Locate the cell with the specified text and output its [x, y] center coordinate. 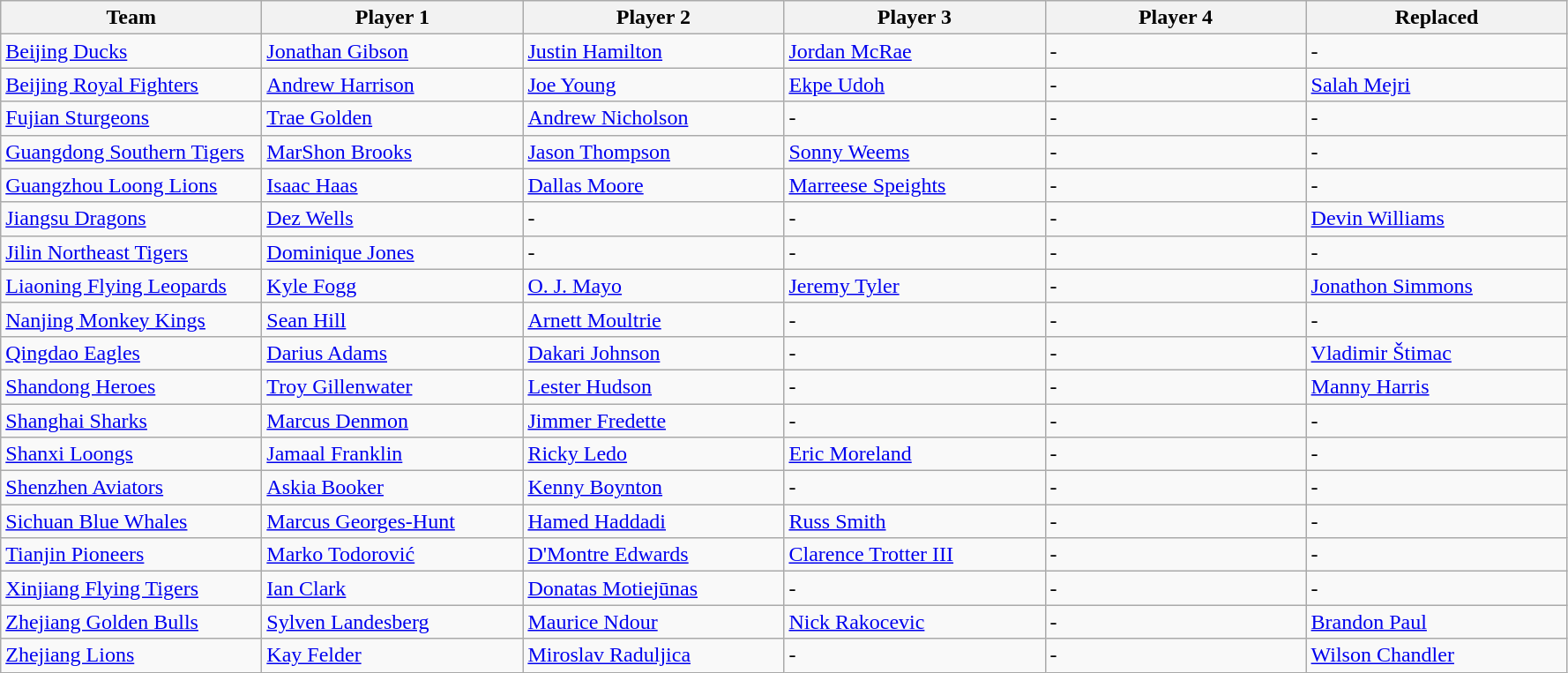
Russ Smith [915, 521]
Maurice Ndour [653, 622]
Shenzhen Aviators [131, 488]
Manny Harris [1437, 386]
Sichuan Blue Whales [131, 521]
Marcus Denmon [392, 421]
Player 3 [915, 18]
Jiangsu Dragons [131, 219]
Ricky Ledo [653, 454]
Jimmer Fredette [653, 421]
Nick Rakocevic [915, 622]
Guangzhou Loong Lions [131, 185]
Zhejiang Golden Bulls [131, 622]
Clarence Trotter III [915, 555]
Dominique Jones [392, 252]
Ekpe Udoh [915, 85]
Replaced [1437, 18]
Joe Young [653, 85]
Troy Gillenwater [392, 386]
Nanjing Monkey Kings [131, 319]
Andrew Harrison [392, 85]
Fujian Sturgeons [131, 118]
Beijing Ducks [131, 51]
Brandon Paul [1437, 622]
Jonathan Gibson [392, 51]
Player 2 [653, 18]
D'Montre Edwards [653, 555]
Marreese Speights [915, 185]
Salah Mejri [1437, 85]
Eric Moreland [915, 454]
Dakari Johnson [653, 353]
Sylven Landesberg [392, 622]
Jordan McRae [915, 51]
Liaoning Flying Leopards [131, 286]
Andrew Nicholson [653, 118]
Shanxi Loongs [131, 454]
Askia Booker [392, 488]
Miroslav Raduljica [653, 655]
O. J. Mayo [653, 286]
Hamed Haddadi [653, 521]
Jeremy Tyler [915, 286]
Wilson Chandler [1437, 655]
Zhejiang Lions [131, 655]
Trae Golden [392, 118]
Tianjin Pioneers [131, 555]
Player 4 [1176, 18]
Shanghai Sharks [131, 421]
Lester Hudson [653, 386]
Dallas Moore [653, 185]
Vladimir Štimac [1437, 353]
Team [131, 18]
Arnett Moultrie [653, 319]
Sean Hill [392, 319]
Jamaal Franklin [392, 454]
MarShon Brooks [392, 152]
Isaac Haas [392, 185]
Justin Hamilton [653, 51]
Jason Thompson [653, 152]
Donatas Motiejūnas [653, 588]
Darius Adams [392, 353]
Devin Williams [1437, 219]
Jonathon Simmons [1437, 286]
Marko Todorović [392, 555]
Sonny Weems [915, 152]
Jilin Northeast Tigers [131, 252]
Kay Felder [392, 655]
Qingdao Eagles [131, 353]
Kyle Fogg [392, 286]
Beijing Royal Fighters [131, 85]
Kenny Boynton [653, 488]
Marcus Georges-Hunt [392, 521]
Ian Clark [392, 588]
Shandong Heroes [131, 386]
Guangdong Southern Tigers [131, 152]
Dez Wells [392, 219]
Xinjiang Flying Tigers [131, 588]
Player 1 [392, 18]
